Provide the (X, Y) coordinate of the cell's center where the given text is located.  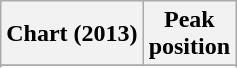
Peakposition (189, 34)
Chart (2013) (72, 34)
